Find where the given text appears and provide that cell's center as [x, y] coordinate. 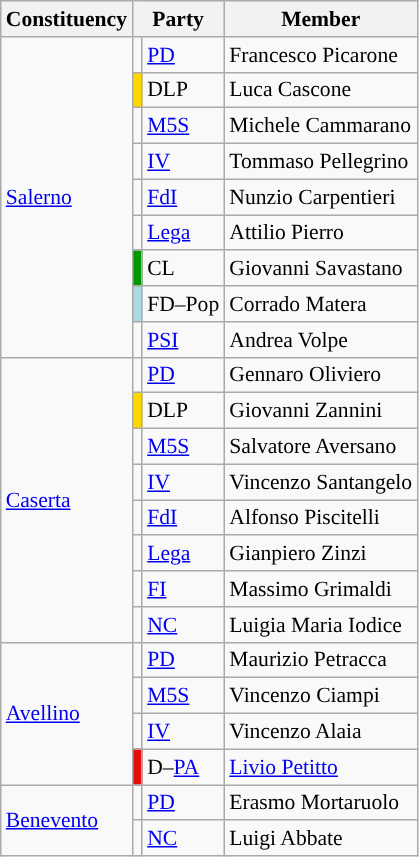
Vincenzo Ciampi [320, 696]
Michele Cammarano [320, 126]
Benevento [66, 820]
Maurizio Petracca [320, 660]
Alfonso Piscitelli [320, 518]
Party [178, 19]
Erasmo Mortaruolo [320, 803]
Caserta [66, 500]
Tommaso Pellegrino [320, 162]
Avellino [66, 713]
Gennaro Oliviero [320, 375]
Member [320, 19]
Massimo Grimaldi [320, 589]
Constituency [66, 19]
Andrea Volpe [320, 340]
Giovanni Savastano [320, 269]
CL [183, 269]
Luigia Maria Iodice [320, 625]
Francesco Picarone [320, 55]
Livio Petitto [320, 767]
FI [183, 589]
Luca Cascone [320, 90]
Vincenzo Alaia [320, 732]
Attilio Pierro [320, 233]
FD–Pop [183, 304]
D–PA [183, 767]
Luigi Abbate [320, 839]
Nunzio Carpentieri [320, 197]
Salvatore Aversano [320, 447]
Vincenzo Santangelo [320, 482]
Gianpiero Zinzi [320, 554]
Corrado Matera [320, 304]
PSI [183, 340]
Salerno [66, 198]
Giovanni Zannini [320, 411]
